Detect which cell encompasses the target text, then output its [X, Y] center coordinate. 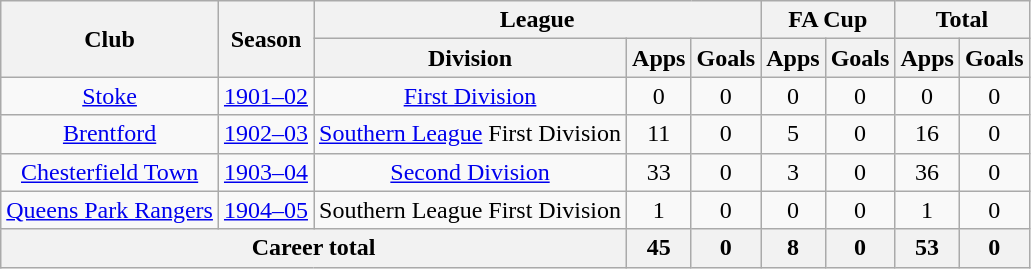
Total [962, 20]
Career total [314, 248]
First Division [470, 96]
Queens Park Rangers [110, 210]
League [538, 20]
8 [793, 248]
Club [110, 39]
11 [659, 134]
1901–02 [266, 96]
Chesterfield Town [110, 172]
5 [793, 134]
1903–04 [266, 172]
Season [266, 39]
53 [927, 248]
Division [470, 58]
Brentford [110, 134]
FA Cup [828, 20]
16 [927, 134]
33 [659, 172]
45 [659, 248]
1904–05 [266, 210]
1902–03 [266, 134]
Second Division [470, 172]
3 [793, 172]
36 [927, 172]
Stoke [110, 96]
